Search for the cell housing the specified text and yield its [X, Y] center coordinate. 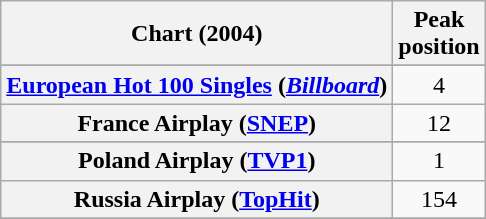
France Airplay (SNEP) [197, 123]
Chart (2004) [197, 34]
4 [439, 85]
European Hot 100 Singles (Billboard) [197, 85]
154 [439, 199]
12 [439, 123]
Peakposition [439, 34]
Poland Airplay (TVP1) [197, 161]
1 [439, 161]
Russia Airplay (TopHit) [197, 199]
